Pinpoint the cell where the given text exists, returning its [x, y] midpoint coordinate. 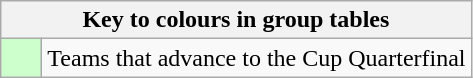
Teams that advance to the Cup Quarterfinal [256, 58]
Key to colours in group tables [236, 20]
